Determine the (X, Y) coordinate at the center of the cell enclosing the given text.  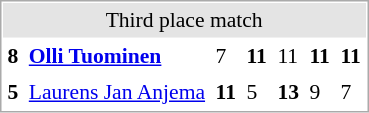
8 (13, 56)
13 (288, 92)
9 (320, 92)
Laurens Jan Anjema (116, 92)
Olli Tuominen (116, 56)
Third place match (184, 20)
